Pinpoint the cell where the given text exists, returning its (x, y) midpoint coordinate. 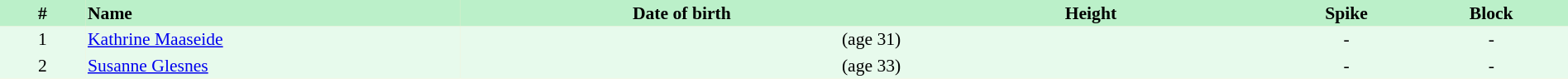
# (43, 13)
Block (1491, 13)
Spike (1346, 13)
2 (43, 66)
(age 33) (681, 66)
Name (273, 13)
Kathrine Maaseide (273, 40)
1 (43, 40)
(age 31) (681, 40)
Date of birth (681, 13)
Susanne Glesnes (273, 66)
Height (1090, 13)
